Scan for the cell matching the given text and deliver its (X, Y) coordinate at center. 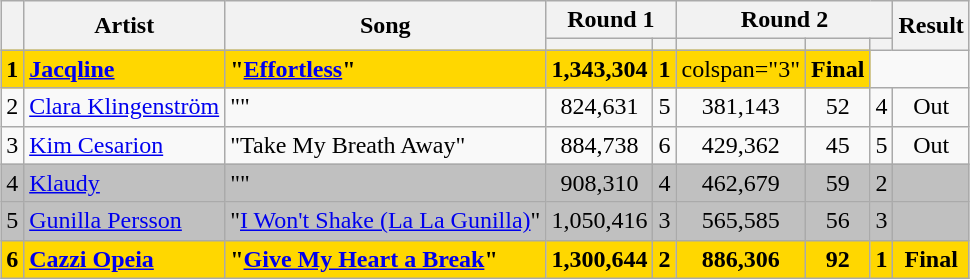
"I Won't Shake (La La Gunilla)" (386, 221)
Clara Klingenström (124, 107)
52 (838, 107)
565,585 (741, 221)
Round 1 (611, 20)
"Take My Breath Away" (386, 145)
Round 2 (784, 20)
1,300,644 (600, 259)
92 (838, 259)
56 (838, 221)
1,343,304 (600, 69)
"Give My Heart a Break" (386, 259)
Kim Cesarion (124, 145)
Result (931, 26)
Cazzi Opeia (124, 259)
Gunilla Persson (124, 221)
908,310 (600, 183)
1,050,416 (600, 221)
886,306 (741, 259)
Song (386, 26)
Jacqline (124, 69)
"Effortless" (386, 69)
381,143 (741, 107)
824,631 (600, 107)
884,738 (600, 145)
colspan="3" (741, 69)
429,362 (741, 145)
Artist (124, 26)
Klaudy (124, 183)
45 (838, 145)
462,679 (741, 183)
59 (838, 183)
